From the cell containing the given text, extract its center point as [X, Y] coordinate. 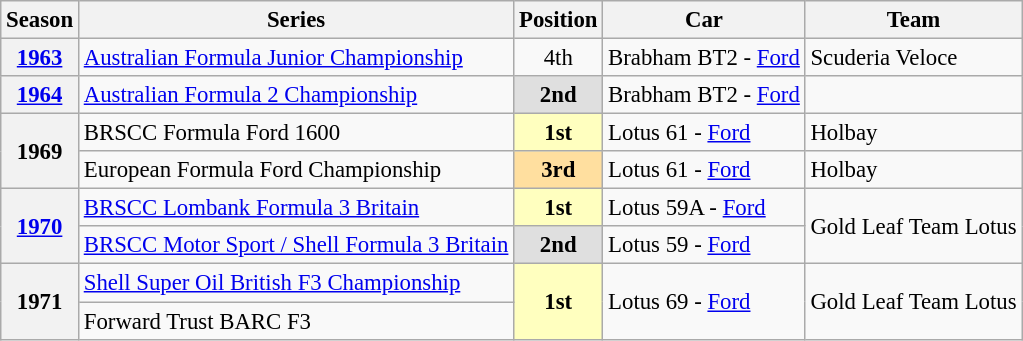
4th [558, 58]
1971 [40, 302]
1964 [40, 95]
BRSCC Motor Sport / Shell Formula 3 Britain [296, 245]
BRSCC Formula Ford 1600 [296, 133]
Australian Formula 2 Championship [296, 95]
BRSCC Lombank Formula 3 Britain [296, 208]
Lotus 59 - Ford [704, 245]
Season [40, 20]
Australian Formula Junior Championship [296, 58]
1970 [40, 226]
Scuderia Veloce [914, 58]
1963 [40, 58]
Forward Trust BARC F3 [296, 321]
Team [914, 20]
Lotus 69 - Ford [704, 302]
Car [704, 20]
3rd [558, 170]
1969 [40, 152]
Position [558, 20]
European Formula Ford Championship [296, 170]
Lotus 59A - Ford [704, 208]
Series [296, 20]
Shell Super Oil British F3 Championship [296, 283]
